Pinpoint the cell where the given text exists, returning its (X, Y) midpoint coordinate. 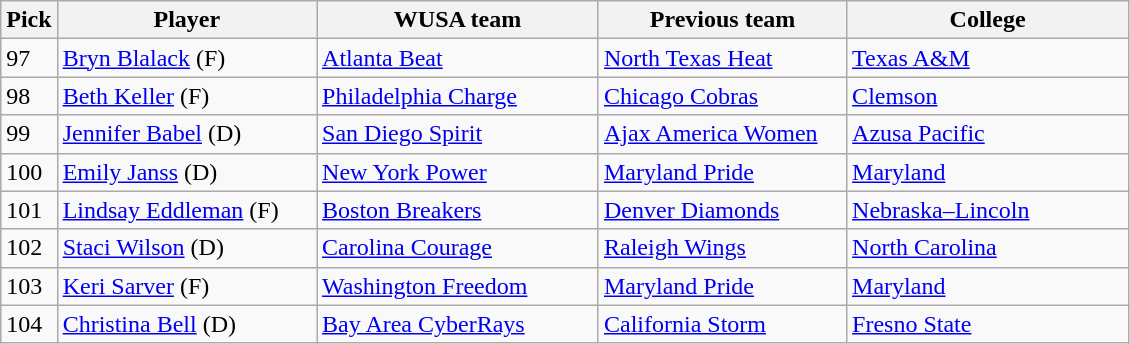
Chicago Cobras (722, 96)
California Storm (722, 324)
Staci Wilson (D) (186, 248)
Lindsay Eddleman (F) (186, 210)
104 (29, 324)
Nebraska–Lincoln (988, 210)
Bryn Blalack (F) (186, 58)
Fresno State (988, 324)
Denver Diamonds (722, 210)
102 (29, 248)
Philadelphia Charge (458, 96)
College (988, 20)
Texas A&M (988, 58)
Christina Bell (D) (186, 324)
98 (29, 96)
Jennifer Babel (D) (186, 134)
103 (29, 286)
Bay Area CyberRays (458, 324)
Pick (29, 20)
San Diego Spirit (458, 134)
New York Power (458, 172)
100 (29, 172)
Ajax America Women (722, 134)
North Carolina (988, 248)
Washington Freedom (458, 286)
101 (29, 210)
97 (29, 58)
Previous team (722, 20)
99 (29, 134)
North Texas Heat (722, 58)
Keri Sarver (F) (186, 286)
Boston Breakers (458, 210)
Beth Keller (F) (186, 96)
Carolina Courage (458, 248)
Clemson (988, 96)
Azusa Pacific (988, 134)
WUSA team (458, 20)
Raleigh Wings (722, 248)
Atlanta Beat (458, 58)
Emily Janss (D) (186, 172)
Player (186, 20)
